Find where the given text appears and provide that cell's center as [X, Y] coordinate. 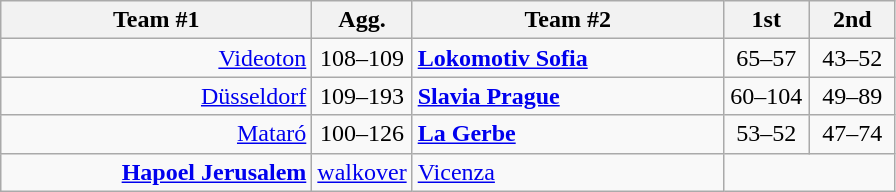
Düsseldorf [156, 96]
Mataró [156, 134]
Team #1 [156, 20]
La Gerbe [568, 134]
walkover [362, 172]
49–89 [852, 96]
Team #2 [568, 20]
47–74 [852, 134]
109–193 [362, 96]
Agg. [362, 20]
1st [766, 20]
43–52 [852, 58]
100–126 [362, 134]
Vicenza [568, 172]
53–52 [766, 134]
Hapoel Jerusalem [156, 172]
2nd [852, 20]
108–109 [362, 58]
Videoton [156, 58]
65–57 [766, 58]
Lokomotiv Sofia [568, 58]
60–104 [766, 96]
Slavia Prague [568, 96]
